Provide the [x, y] coordinate of the cell's center where the given text is located.  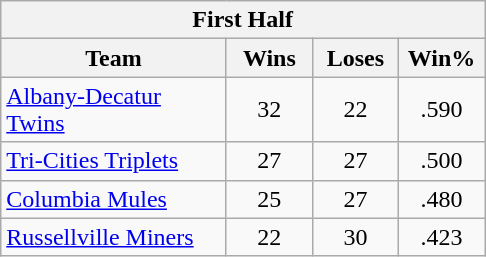
Win% [441, 58]
Wins [269, 58]
Columbia Mules [114, 199]
Team [114, 58]
.500 [441, 161]
.590 [441, 110]
32 [269, 110]
.423 [441, 237]
30 [355, 237]
Loses [355, 58]
Russellville Miners [114, 237]
Tri-Cities Triplets [114, 161]
.480 [441, 199]
Albany-Decatur Twins [114, 110]
25 [269, 199]
First Half [243, 20]
